Output the (X, Y) coordinate of the center of the cell containing the given text.  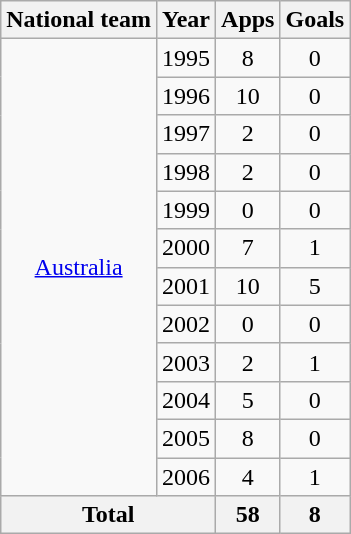
2000 (186, 248)
7 (248, 248)
1997 (186, 134)
2005 (186, 438)
2002 (186, 324)
Goals (315, 20)
2006 (186, 477)
4 (248, 477)
Year (186, 20)
2001 (186, 286)
1998 (186, 172)
Total (108, 515)
2003 (186, 362)
2004 (186, 400)
1996 (186, 96)
1995 (186, 58)
Australia (79, 268)
Apps (248, 20)
1999 (186, 210)
58 (248, 515)
National team (79, 20)
